Determine the (x, y) coordinate at the center of the cell enclosing the given text.  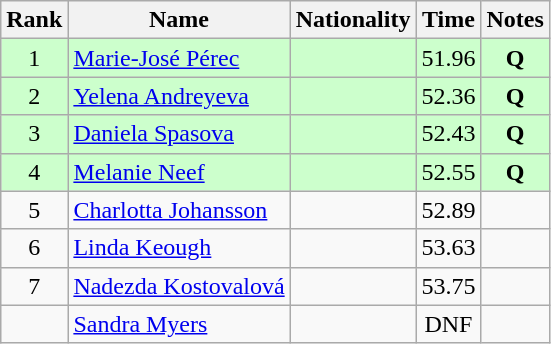
52.55 (448, 172)
53.75 (448, 286)
2 (34, 96)
52.36 (448, 96)
Nadezda Kostovalová (179, 286)
6 (34, 248)
DNF (448, 324)
Linda Keough (179, 248)
Marie-José Pérec (179, 58)
3 (34, 134)
Sandra Myers (179, 324)
Daniela Spasova (179, 134)
Melanie Neef (179, 172)
Charlotta Johansson (179, 210)
7 (34, 286)
Name (179, 20)
Notes (515, 20)
Time (448, 20)
Rank (34, 20)
52.89 (448, 210)
51.96 (448, 58)
1 (34, 58)
4 (34, 172)
53.63 (448, 248)
5 (34, 210)
52.43 (448, 134)
Yelena Andreyeva (179, 96)
Nationality (353, 20)
